For the text-containing cell, return its midpoint in [x, y] coordinate format. 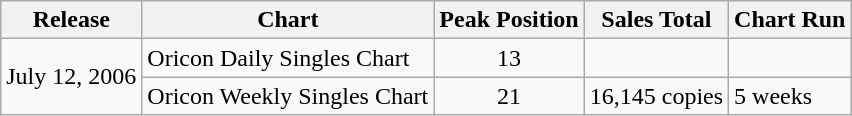
16,145 copies [656, 96]
Chart [288, 20]
Sales Total [656, 20]
5 weeks [790, 96]
Chart Run [790, 20]
Oricon Daily Singles Chart [288, 58]
Oricon Weekly Singles Chart [288, 96]
13 [509, 58]
Release [72, 20]
July 12, 2006 [72, 77]
21 [509, 96]
Peak Position [509, 20]
